Return the (X, Y) coordinate for the center point of the cell that contains the specified text.  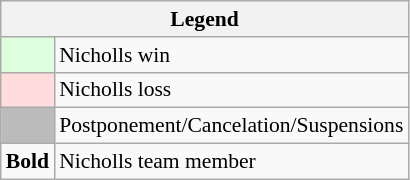
Bold (28, 162)
Postponement/Cancelation/Suspensions (231, 126)
Nicholls loss (231, 90)
Legend (205, 19)
Nicholls team member (231, 162)
Nicholls win (231, 55)
